Locate the cell with the specified text and output its [x, y] center coordinate. 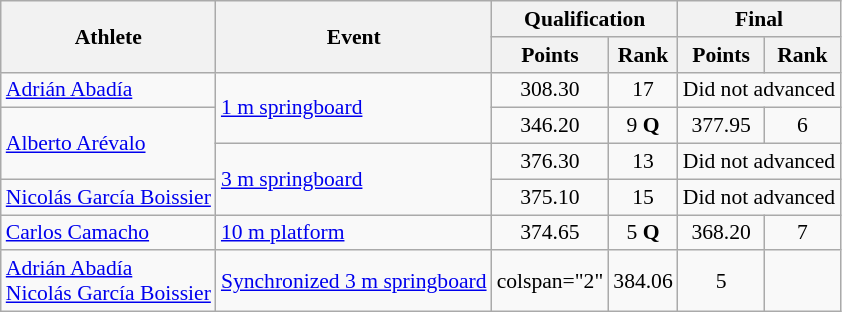
13 [642, 162]
5 [722, 282]
377.95 [722, 126]
308.30 [550, 90]
Adrián AbadíaNicolás García Boissier [108, 282]
376.30 [550, 162]
384.06 [642, 282]
10 m platform [354, 233]
3 m springboard [354, 180]
colspan="2" [550, 282]
Synchronized 3 m springboard [354, 282]
9 Q [642, 126]
375.10 [550, 197]
374.65 [550, 233]
5 Q [642, 233]
Final [759, 19]
6 [803, 126]
15 [642, 197]
Alberto Arévalo [108, 144]
Adrián Abadía [108, 90]
Event [354, 36]
Nicolás García Boissier [108, 197]
1 m springboard [354, 108]
368.20 [722, 233]
Qualification [585, 19]
7 [803, 233]
Carlos Camacho [108, 233]
Athlete [108, 36]
17 [642, 90]
346.20 [550, 126]
